Detect which cell encompasses the target text, then output its (X, Y) center coordinate. 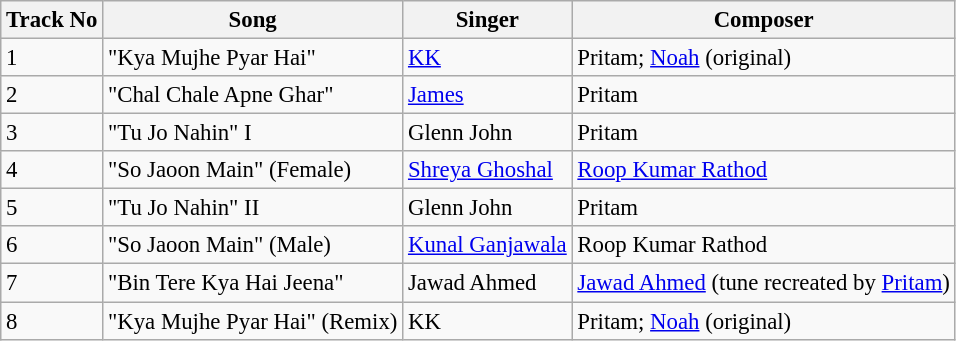
5 (52, 208)
Singer (488, 20)
7 (52, 283)
"Tu Jo Nahin" I (253, 133)
1 (52, 58)
3 (52, 133)
Jawad Ahmed (488, 283)
Composer (764, 20)
"Bin Tere Kya Hai Jeena" (253, 283)
"Kya Mujhe Pyar Hai" (253, 58)
Shreya Ghoshal (488, 170)
Jawad Ahmed (tune recreated by Pritam) (764, 283)
Song (253, 20)
6 (52, 245)
2 (52, 95)
8 (52, 321)
"Kya Mujhe Pyar Hai" (Remix) (253, 321)
Kunal Ganjawala (488, 245)
"So Jaoon Main" (Male) (253, 245)
4 (52, 170)
Track No (52, 20)
"So Jaoon Main" (Female) (253, 170)
James (488, 95)
"Tu Jo Nahin" II (253, 208)
"Chal Chale Apne Ghar" (253, 95)
